Return the [X, Y] coordinate for the center point of the cell that contains the specified text.  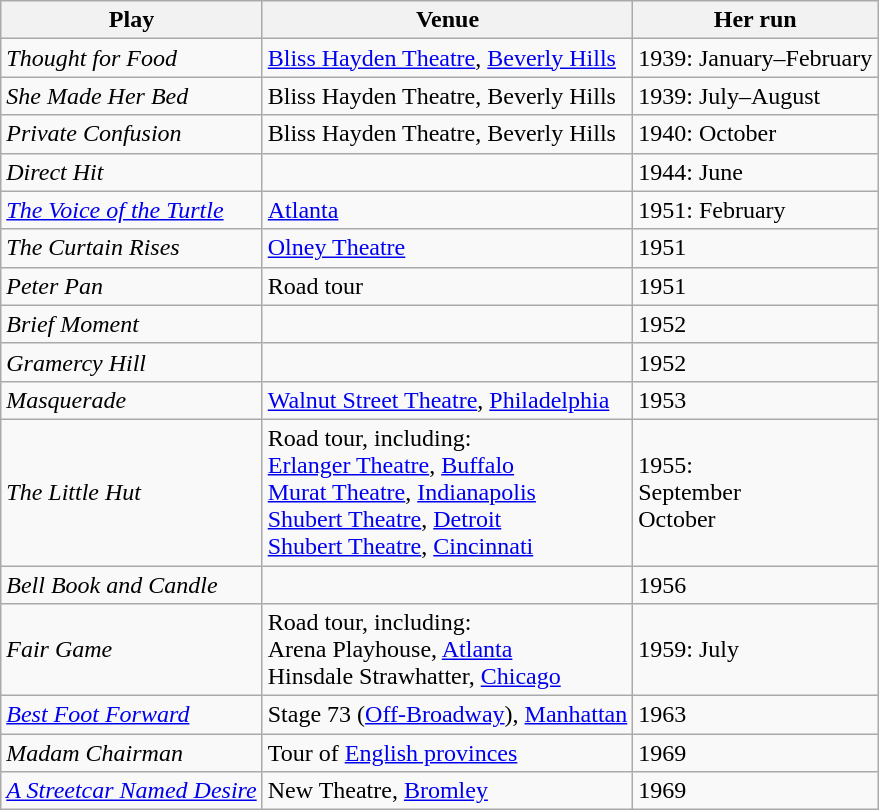
1963 [756, 715]
Play [132, 20]
Direct Hit [132, 172]
Gramercy Hill [132, 362]
Fair Game [132, 650]
1953 [756, 400]
Best Foot Forward [132, 715]
Venue [448, 20]
1944: June [756, 172]
1951: February [756, 210]
The Little Hut [132, 492]
1955:SeptemberOctober [756, 492]
New Theatre, Bromley [448, 791]
Atlanta [448, 210]
Thought for Food [132, 58]
Road tour, including:Erlanger Theatre, BuffaloMurat Theatre, IndianapolisShubert Theatre, DetroitShubert Theatre, Cincinnati [448, 492]
She Made Her Bed [132, 96]
Tour of English provinces [448, 753]
1939: January–February [756, 58]
Peter Pan [132, 286]
A Streetcar Named Desire [132, 791]
1956 [756, 585]
Her run [756, 20]
The Curtain Rises [132, 248]
1939: July–August [756, 96]
1959: July [756, 650]
Road tour, including:Arena Playhouse, AtlantaHinsdale Strawhatter, Chicago [448, 650]
Private Confusion [132, 134]
1940: October [756, 134]
Olney Theatre [448, 248]
Stage 73 (Off-Broadway), Manhattan [448, 715]
The Voice of the Turtle [132, 210]
Bell Book and Candle [132, 585]
Brief Moment [132, 324]
Madam Chairman [132, 753]
Masquerade [132, 400]
Road tour [448, 286]
Walnut Street Theatre, Philadelphia [448, 400]
